Detect which cell encompasses the target text, then output its (X, Y) center coordinate. 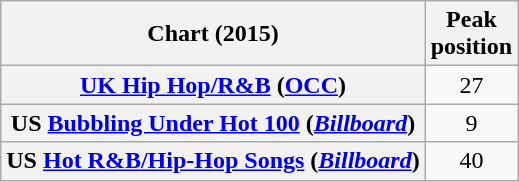
Peakposition (471, 34)
US Bubbling Under Hot 100 (Billboard) (213, 123)
US Hot R&B/Hip-Hop Songs (Billboard) (213, 161)
27 (471, 85)
9 (471, 123)
40 (471, 161)
UK Hip Hop/R&B (OCC) (213, 85)
Chart (2015) (213, 34)
